Pinpoint the cell where the given text exists, returning its (X, Y) midpoint coordinate. 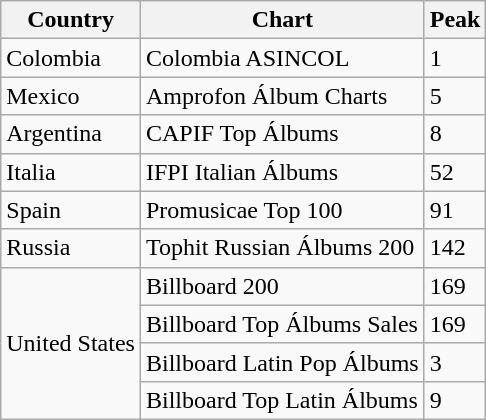
Billboard Latin Pop Álbums (282, 362)
9 (455, 400)
Promusicae Top 100 (282, 210)
Billboard Top Álbums Sales (282, 324)
5 (455, 96)
Billboard Top Latin Álbums (282, 400)
Amprofon Álbum Charts (282, 96)
Tophit Russian Álbums 200 (282, 248)
Argentina (71, 134)
Mexico (71, 96)
Russia (71, 248)
3 (455, 362)
Billboard 200 (282, 286)
Spain (71, 210)
52 (455, 172)
Chart (282, 20)
United States (71, 343)
91 (455, 210)
8 (455, 134)
Colombia ASINCOL (282, 58)
Italia (71, 172)
CAPIF Top Álbums (282, 134)
142 (455, 248)
Country (71, 20)
IFPI Italian Álbums (282, 172)
1 (455, 58)
Peak (455, 20)
Colombia (71, 58)
